Return (X, Y) of the center of cell containing provided text 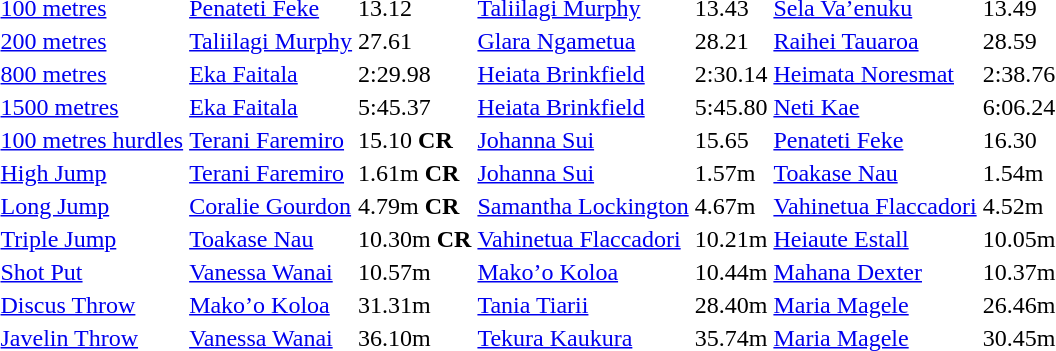
31.31m (415, 305)
Coralie Gourdon (271, 206)
Taliilagi Murphy (271, 41)
4.67m (731, 206)
27.61 (415, 41)
10.21m (731, 239)
Heiaute Estall (875, 239)
1.61m CR (415, 173)
Samantha Lockington (583, 206)
5:45.80 (731, 107)
4.79m CR (415, 206)
Heimata Noresmat (875, 74)
10.44m (731, 272)
28.40m (731, 305)
1.57m (731, 173)
Mahana Dexter (875, 272)
28.21 (731, 41)
10.57m (415, 272)
Penateti Feke (875, 140)
2:30.14 (731, 74)
Raihei Tauaroa (875, 41)
15.65 (731, 140)
10.30m CR (415, 239)
2:29.98 (415, 74)
Tania Tiarii (583, 305)
5:45.37 (415, 107)
Neti Kae (875, 107)
Maria Magele (875, 305)
15.10 CR (415, 140)
Glara Ngametua (583, 41)
Vanessa Wanai (271, 272)
